For the text-containing cell, return its midpoint in [X, Y] coordinate format. 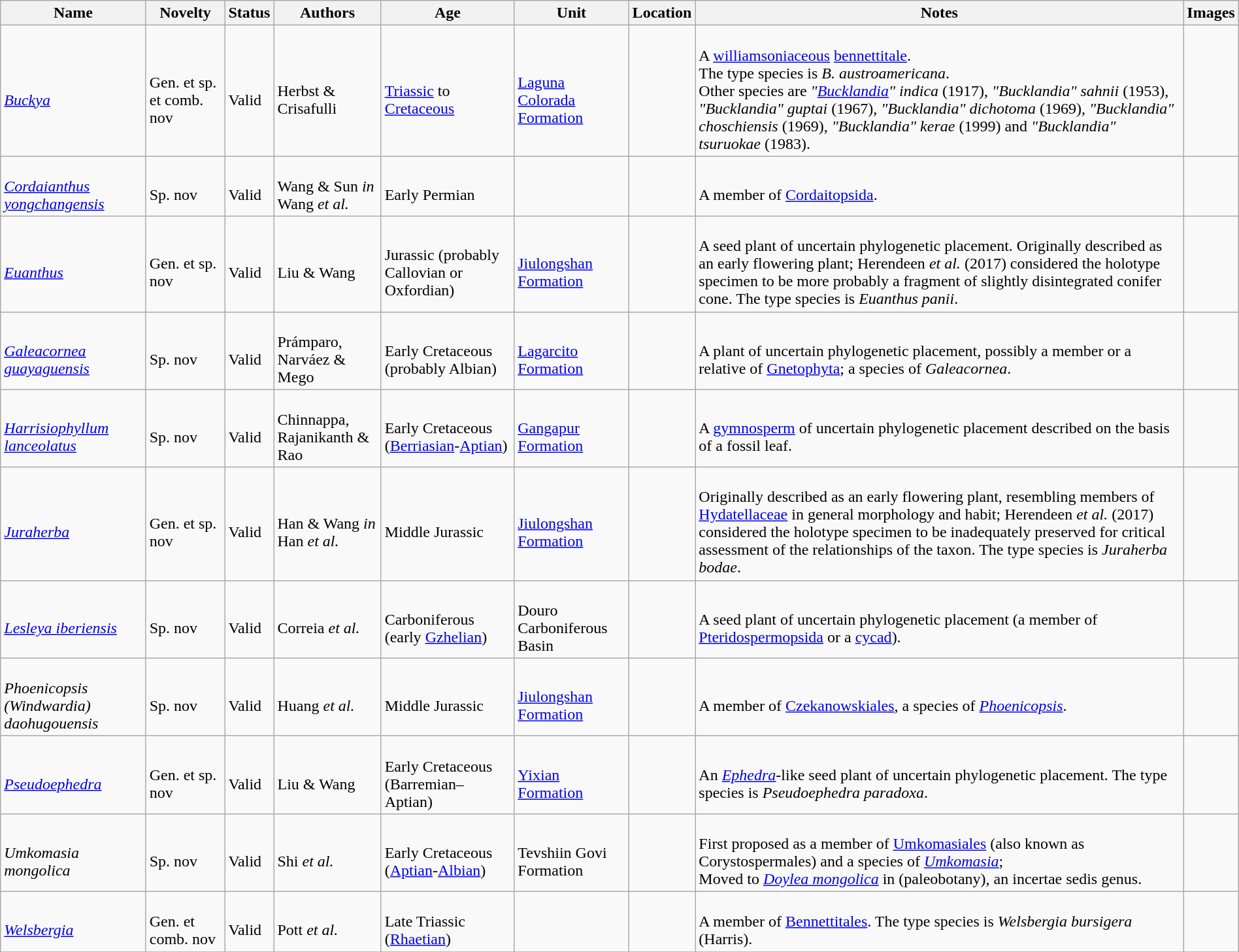
Unit [571, 13]
Early Cretaceous (probably Albian) [448, 350]
A plant of uncertain phylogenetic placement, possibly a member or a relative of Gnetophyta; a species of Galeacornea. [940, 350]
Early Cretaceous (Aptian-Albian) [448, 852]
Cordaianthus yongchangensis [73, 186]
Early Permian [448, 186]
Authors [327, 13]
Gen. et comb. nov [186, 921]
Gen. et sp. et comb. nov [186, 91]
Early Cretaceous (Berriasian-Aptian) [448, 429]
Pott et al. [327, 921]
Galeacornea guayaguensis [73, 350]
A member of Bennettitales. The type species is Welsbergia bursigera (Harris). [940, 921]
Prámparo, Narváez & Mego [327, 350]
Status [250, 13]
A member of Cordaitopsida. [940, 186]
Phoenicopsis (Windwardia) daohugouensis [73, 697]
Tevshiin Govi Formation [571, 852]
A member of Czekanowskiales, a species of Phoenicopsis. [940, 697]
Early Cretaceous (Barremian–Aptian) [448, 775]
Late Triassic (Rhaetian) [448, 921]
Notes [940, 13]
Novelty [186, 13]
A seed plant of uncertain phylogenetic placement (a member of Pteridospermopsida or a cycad). [940, 619]
Wang & Sun in Wang et al. [327, 186]
Han & Wang in Han et al. [327, 524]
Triassic to Cretaceous [448, 91]
A gymnosperm of uncertain phylogenetic placement described on the basis of a fossil leaf. [940, 429]
Umkomasia mongolica [73, 852]
Images [1211, 13]
Buckya [73, 91]
Gangapur Formation [571, 429]
Lagarcito Formation [571, 350]
An Ephedra-like seed plant of uncertain phylogenetic placement. The type species is Pseudoephedra paradoxa. [940, 775]
Welsbergia [73, 921]
Harrisiophyllum lanceolatus [73, 429]
Jurassic (probably Callovian or Oxfordian) [448, 264]
Correia et al. [327, 619]
Age [448, 13]
Douro Carboniferous Basin [571, 619]
Herbst & Crisafulli [327, 91]
Location [662, 13]
Shi et al. [327, 852]
Carboniferous (early Gzhelian) [448, 619]
Chinnappa, Rajanikanth & Rao [327, 429]
Pseudoephedra [73, 775]
Lesleya iberiensis [73, 619]
Laguna Colorada Formation [571, 91]
Huang et al. [327, 697]
Juraherba [73, 524]
Yixian Formation [571, 775]
Name [73, 13]
Euanthus [73, 264]
